Return the (x, y) coordinate for the center point of the cell that contains the specified text.  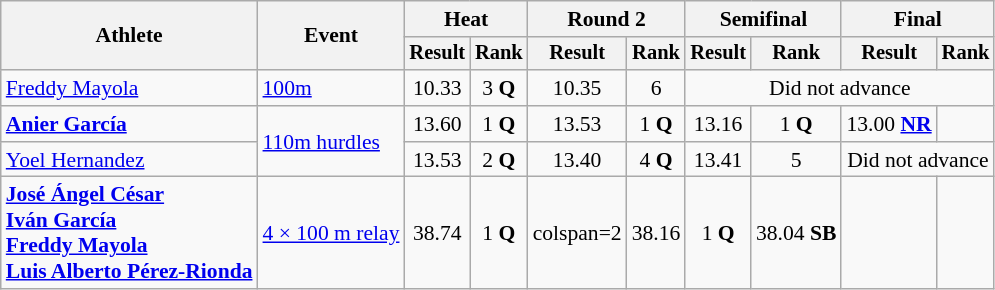
Anier García (130, 124)
6 (656, 88)
Event (332, 36)
Final (918, 19)
13.60 (438, 124)
Round 2 (607, 19)
José Ángel César Iván García Freddy Mayola Luis Alberto Pérez-Rionda (130, 233)
13.16 (718, 124)
13.41 (718, 160)
38.74 (438, 233)
10.33 (438, 88)
100m (332, 88)
Freddy Mayola (130, 88)
Yoel Hernandez (130, 160)
Athlete (130, 36)
4 Q (656, 160)
colspan=2 (578, 233)
3 Q (499, 88)
38.04 SB (796, 233)
38.16 (656, 233)
4 × 100 m relay (332, 233)
10.35 (578, 88)
Semifinal (763, 19)
5 (796, 160)
110m hurdles (332, 142)
13.40 (578, 160)
Heat (466, 19)
13.00 NR (888, 124)
2 Q (499, 160)
